Identify which cell holds the provided text, then report its [X, Y] central coordinate. 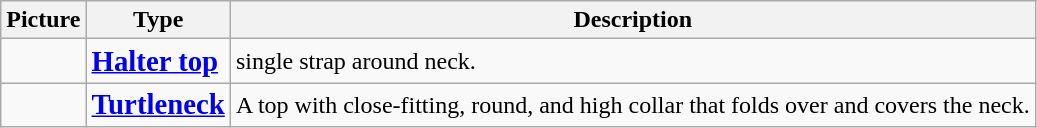
Turtleneck [158, 105]
single strap around neck. [632, 61]
Description [632, 20]
Halter top [158, 61]
Type [158, 20]
Picture [44, 20]
A top with close-fitting, round, and high collar that folds over and covers the neck. [632, 105]
